Extract the (x, y) coordinate from the center of the cell holding the provided text.  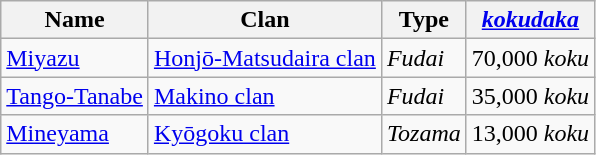
35,000 koku (530, 96)
Name (75, 20)
Mineyama (75, 134)
Honjō-Matsudaira clan (264, 58)
Kyōgoku clan (264, 134)
13,000 koku (530, 134)
Tango-Tanabe (75, 96)
kokudaka (530, 20)
Type (424, 20)
Tozama (424, 134)
Clan (264, 20)
Miyazu (75, 58)
70,000 koku (530, 58)
Makino clan (264, 96)
